Return the (x, y) coordinate for the center point of the cell that contains the specified text.  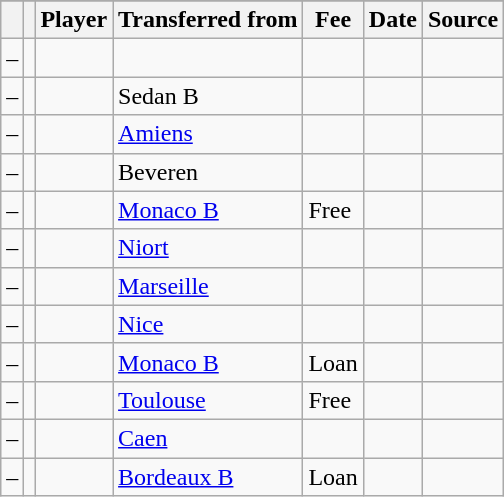
Marseille (208, 286)
Fee (333, 20)
Transferred from (208, 20)
Beveren (208, 172)
Toulouse (208, 400)
Sedan B (208, 96)
Nice (208, 324)
Amiens (208, 134)
Caen (208, 438)
Bordeaux B (208, 477)
Source (462, 20)
Date (392, 20)
Player (74, 20)
Niort (208, 248)
